Pinpoint the cell where the given text exists, returning its (x, y) midpoint coordinate. 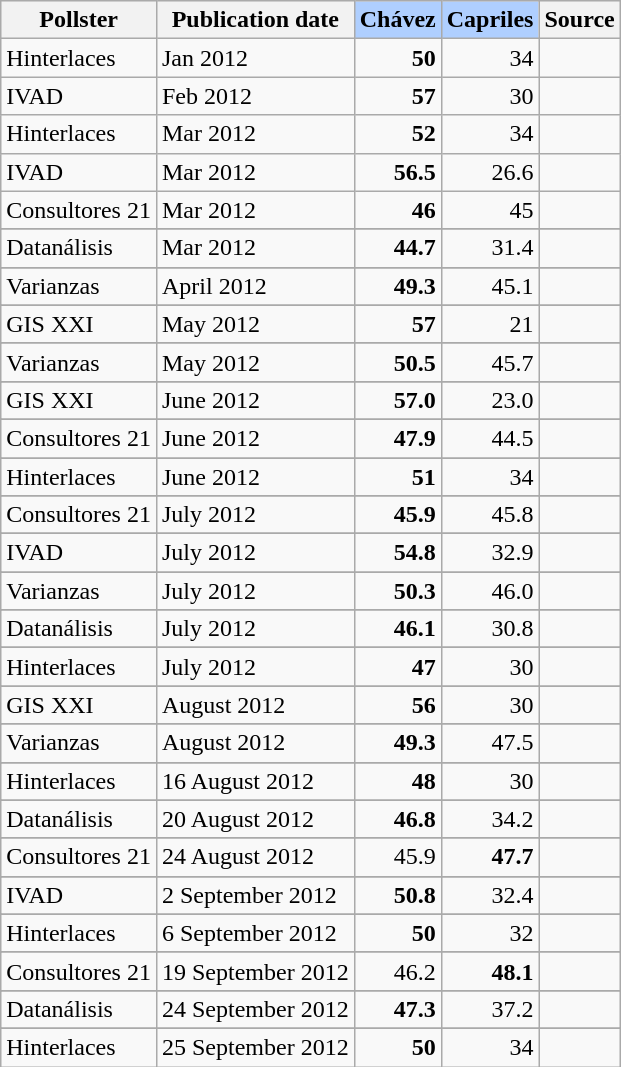
50.3 (398, 591)
56 (398, 705)
19 September 2012 (255, 971)
16 August 2012 (255, 781)
45.8 (490, 515)
26.6 (490, 172)
21 (490, 324)
46.8 (398, 819)
32.4 (490, 895)
50.8 (398, 895)
45.7 (490, 362)
47 (398, 667)
46.0 (490, 591)
Source (580, 20)
52 (398, 134)
2 September 2012 (255, 895)
54.8 (398, 553)
57.0 (398, 400)
Pollster (79, 20)
47.5 (490, 743)
April 2012 (255, 286)
48 (398, 781)
56.5 (398, 172)
45.1 (490, 286)
24 August 2012 (255, 857)
46.1 (398, 629)
44.7 (398, 248)
Publication date (255, 20)
47.7 (490, 857)
20 August 2012 (255, 819)
32 (490, 933)
31.4 (490, 248)
Jan 2012 (255, 58)
24 September 2012 (255, 1009)
50.5 (398, 362)
44.5 (490, 438)
Feb 2012 (255, 96)
46 (398, 210)
48.1 (490, 971)
47.9 (398, 438)
23.0 (490, 400)
34.2 (490, 819)
30.8 (490, 629)
46.2 (398, 971)
Chávez (398, 20)
51 (398, 477)
47.3 (398, 1009)
37.2 (490, 1009)
Capriles (490, 20)
6 September 2012 (255, 933)
45 (490, 210)
32.9 (490, 553)
25 September 2012 (255, 1047)
